For the text-containing cell, return its midpoint in (x, y) coordinate format. 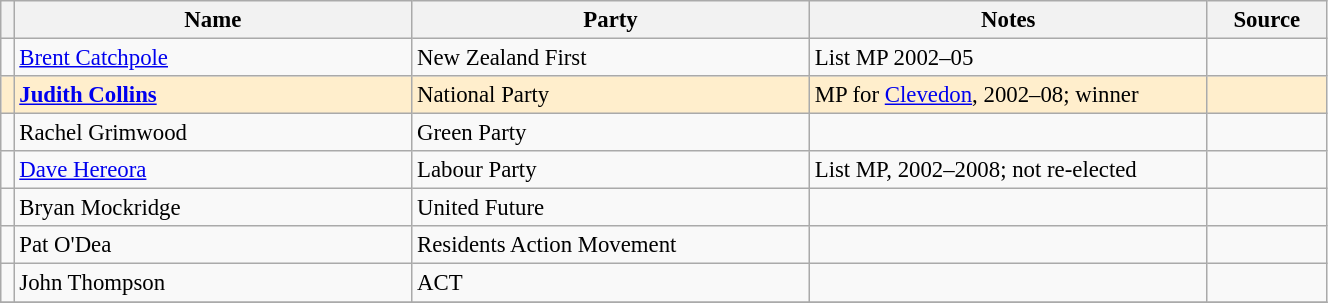
Rachel Grimwood (213, 133)
MP for Clevedon, 2002–08; winner (1008, 95)
Bryan Mockridge (213, 208)
List MP 2002–05 (1008, 58)
New Zealand First (611, 58)
Source (1266, 20)
Labour Party (611, 170)
Name (213, 20)
Notes (1008, 20)
Judith Collins (213, 95)
John Thompson (213, 283)
National Party (611, 95)
Green Party (611, 133)
List MP, 2002–2008; not re-elected (1008, 170)
Brent Catchpole (213, 58)
Pat O'Dea (213, 245)
Dave Hereora (213, 170)
ACT (611, 283)
Residents Action Movement (611, 245)
United Future (611, 208)
Party (611, 20)
